Return the [x, y] coordinate for the center point of the cell that contains the specified text.  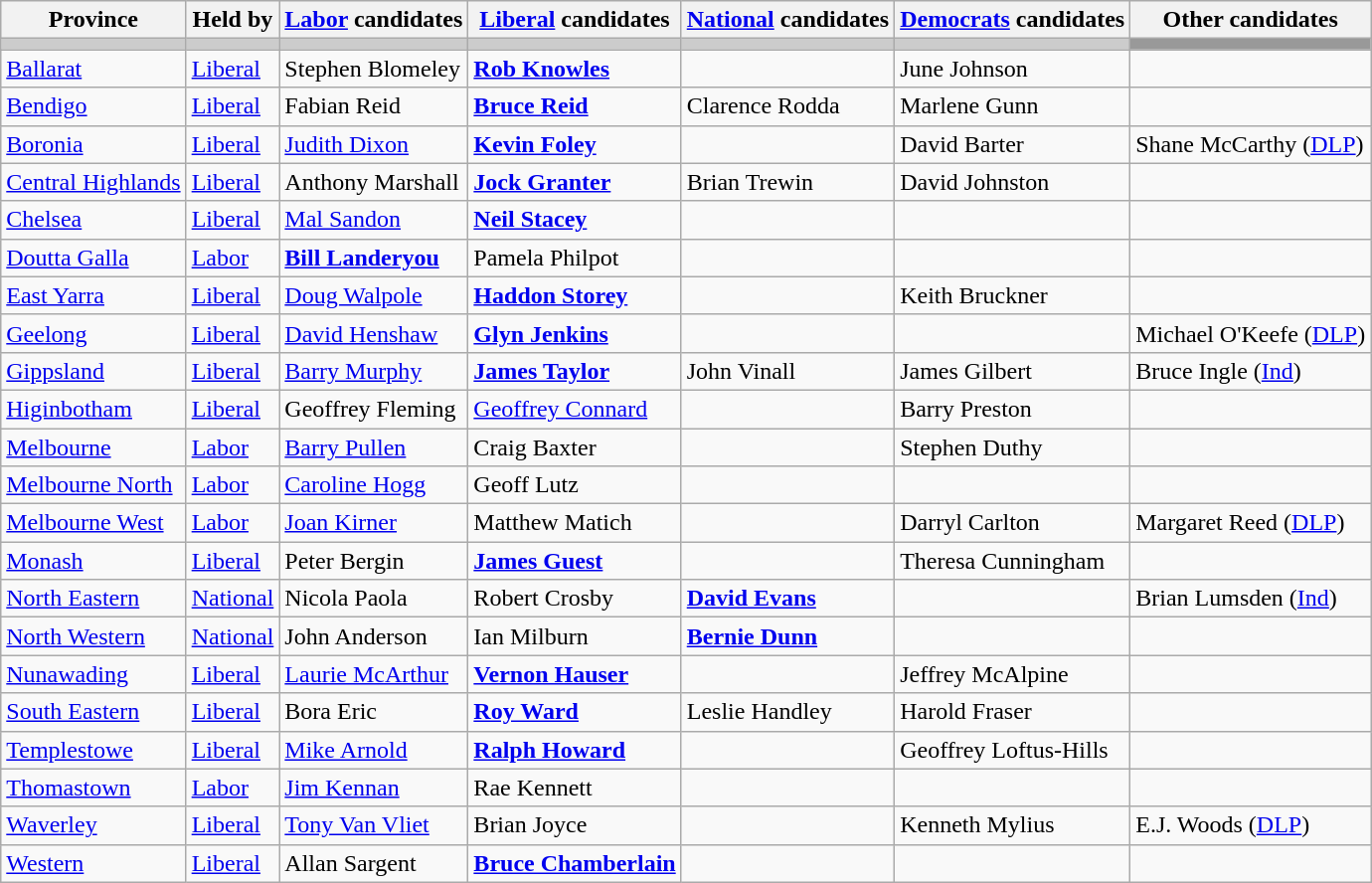
David Henshaw [374, 333]
Shane McCarthy (DLP) [1251, 144]
Jeffrey McAlpine [1012, 674]
North Western [93, 636]
Brian Joyce [575, 825]
Held by [233, 20]
Democrats candidates [1012, 20]
Stephen Blomeley [374, 69]
Rob Knowles [575, 69]
Western [93, 863]
Peter Bergin [374, 561]
Higinbotham [93, 409]
Bruce Chamberlain [575, 863]
Judith Dixon [374, 144]
Melbourne North [93, 485]
Barry Preston [1012, 409]
Chelsea [93, 220]
Anthony Marshall [374, 182]
Barry Pullen [374, 446]
Bernie Dunn [787, 636]
Geoffrey Loftus-Hills [1012, 750]
Labor candidates [374, 20]
Doug Walpole [374, 295]
Thomastown [93, 788]
East Yarra [93, 295]
Darryl Carlton [1012, 523]
South Eastern [93, 712]
Bendigo [93, 106]
Waverley [93, 825]
Michael O'Keefe (DLP) [1251, 333]
Stephen Duthy [1012, 446]
Brian Trewin [787, 182]
Ballarat [93, 69]
Allan Sargent [374, 863]
Monash [93, 561]
Fabian Reid [374, 106]
Doutta Galla [93, 258]
Barry Murphy [374, 371]
Robert Crosby [575, 599]
Harold Fraser [1012, 712]
Tony Van Vliet [374, 825]
Geoffrey Fleming [374, 409]
Melbourne West [93, 523]
National candidates [787, 20]
Gippsland [93, 371]
Bora Eric [374, 712]
James Guest [575, 561]
Leslie Handley [787, 712]
Nicola Paola [374, 599]
Kevin Foley [575, 144]
Ian Milburn [575, 636]
Boronia [93, 144]
Melbourne [93, 446]
Jock Granter [575, 182]
Templestowe [93, 750]
Geoffrey Connard [575, 409]
Vernon Hauser [575, 674]
Clarence Rodda [787, 106]
Kenneth Mylius [1012, 825]
Theresa Cunningham [1012, 561]
Laurie McArthur [374, 674]
John Vinall [787, 371]
North Eastern [93, 599]
Geoff Lutz [575, 485]
Margaret Reed (DLP) [1251, 523]
Caroline Hogg [374, 485]
Haddon Storey [575, 295]
Matthew Matich [575, 523]
Craig Baxter [575, 446]
Neil Stacey [575, 220]
Province [93, 20]
Joan Kirner [374, 523]
Nunawading [93, 674]
David Evans [787, 599]
James Taylor [575, 371]
John Anderson [374, 636]
Bruce Reid [575, 106]
David Johnston [1012, 182]
Mal Sandon [374, 220]
Bill Landeryou [374, 258]
Bruce Ingle (Ind) [1251, 371]
Mike Arnold [374, 750]
Liberal candidates [575, 20]
Rae Kennett [575, 788]
Roy Ward [575, 712]
Central Highlands [93, 182]
Marlene Gunn [1012, 106]
E.J. Woods (DLP) [1251, 825]
David Barter [1012, 144]
Geelong [93, 333]
Ralph Howard [575, 750]
Other candidates [1251, 20]
James Gilbert [1012, 371]
Jim Kennan [374, 788]
Brian Lumsden (Ind) [1251, 599]
Pamela Philpot [575, 258]
Glyn Jenkins [575, 333]
June Johnson [1012, 69]
Keith Bruckner [1012, 295]
